Pinpoint the cell where the given text exists, returning its [X, Y] midpoint coordinate. 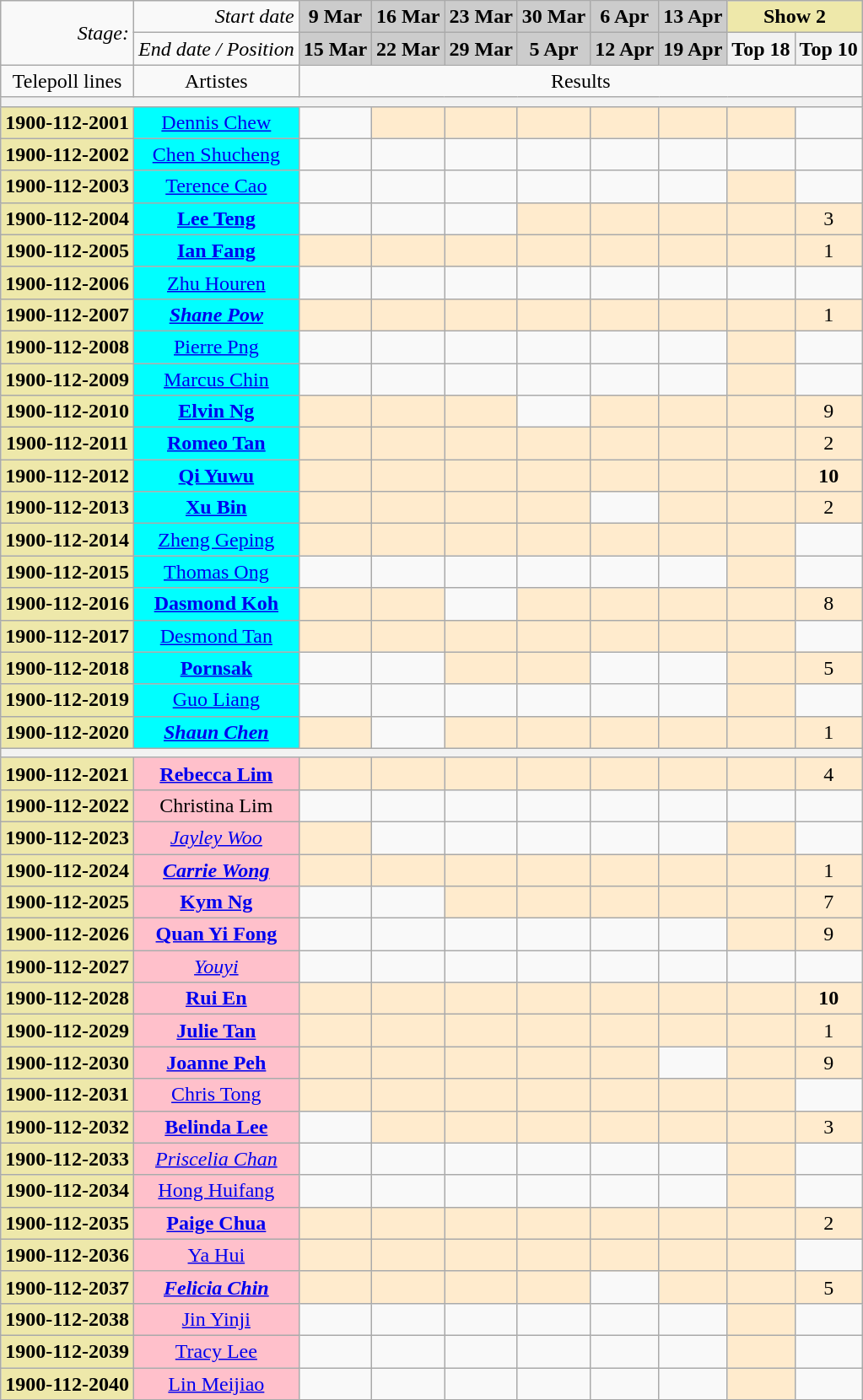
Jin Yinji [216, 1319]
30 Mar [553, 17]
9 Mar [335, 17]
1900-112-2034 [67, 1191]
16 Mar [408, 17]
Christina Lim [216, 805]
Marcus Chin [216, 379]
1900-112-2032 [67, 1127]
Start date [216, 17]
Paige Chua [216, 1223]
7 [828, 902]
Stage: [67, 33]
Pornsak [216, 668]
8 [828, 604]
1900-112-2001 [67, 122]
1900-112-2003 [67, 186]
Xu Bin [216, 508]
Rebecca Lim [216, 773]
Kym Ng [216, 902]
Shaun Chen [216, 732]
1900-112-2040 [67, 1384]
1900-112-2006 [67, 283]
22 Mar [408, 49]
Show 2 [795, 17]
Zhu Houren [216, 283]
Telepoll lines [67, 81]
Romeo Tan [216, 444]
Elvin Ng [216, 412]
1900-112-2025 [67, 902]
19 Apr [693, 49]
Belinda Lee [216, 1127]
1900-112-2030 [67, 1063]
1900-112-2039 [67, 1351]
1900-112-2012 [67, 476]
1900-112-2015 [67, 572]
1900-112-2008 [67, 347]
1900-112-2024 [67, 870]
1900-112-2029 [67, 1031]
1900-112-2002 [67, 154]
Ya Hui [216, 1255]
1900-112-2028 [67, 999]
Youyi [216, 967]
1900-112-2026 [67, 934]
Results [580, 81]
Lin Meijiao [216, 1384]
Qi Yuwu [216, 476]
Ian Fang [216, 250]
1900-112-2011 [67, 444]
1900-112-2027 [67, 967]
Felicia Chin [216, 1287]
Thomas Ong [216, 572]
Jayley Woo [216, 837]
1900-112-2022 [67, 805]
23 Mar [481, 17]
1900-112-2016 [67, 604]
1900-112-2018 [67, 668]
Carrie Wong [216, 870]
1900-112-2009 [67, 379]
Dasmond Koh [216, 604]
1900-112-2021 [67, 773]
Chen Shucheng [216, 154]
1900-112-2031 [67, 1095]
5 Apr [553, 49]
Lee Teng [216, 218]
Top 18 [761, 49]
1900-112-2004 [67, 218]
15 Mar [335, 49]
Zheng Geping [216, 540]
Top 10 [828, 49]
1900-112-2017 [67, 636]
1900-112-2023 [67, 837]
1900-112-2038 [67, 1319]
29 Mar [481, 49]
Julie Tan [216, 1031]
1900-112-2007 [67, 315]
Desmond Tan [216, 636]
Quan Yi Fong [216, 934]
1900-112-2020 [67, 732]
12 Apr [624, 49]
Artistes [216, 81]
1900-112-2014 [67, 540]
1900-112-2037 [67, 1287]
4 [828, 773]
Pierre Png [216, 347]
Chris Tong [216, 1095]
1900-112-2033 [67, 1159]
Rui En [216, 999]
Tracy Lee [216, 1351]
Joanne Peh [216, 1063]
1900-112-2019 [67, 700]
Hong Huifang [216, 1191]
1900-112-2036 [67, 1255]
Priscelia Chan [216, 1159]
13 Apr [693, 17]
Terence Cao [216, 186]
1900-112-2010 [67, 412]
1900-112-2013 [67, 508]
Guo Liang [216, 700]
1900-112-2005 [67, 250]
6 Apr [624, 17]
End date / Position [216, 49]
Dennis Chew [216, 122]
Shane Pow [216, 315]
1900-112-2035 [67, 1223]
